Locate the cell with the specified text and output its (x, y) center coordinate. 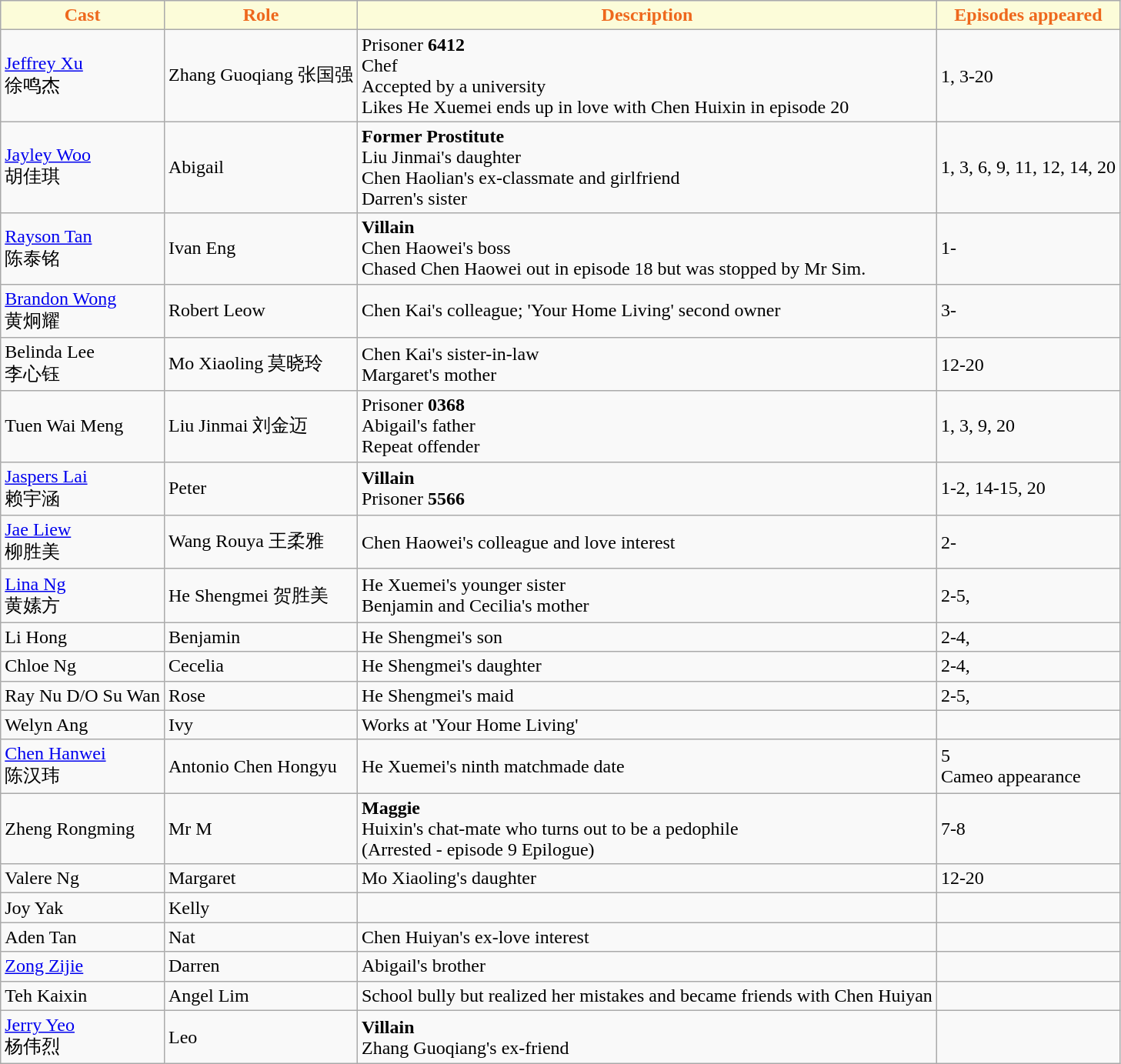
He Xuemei's younger sister Benjamin and Cecilia's mother (646, 595)
Villain Prisoner 5566 (646, 489)
Mo Xiaoling 莫晓玲 (260, 365)
Former Prostitute Liu Jinmai's daughter Chen Haolian's ex-classmate and girlfriend Darren's sister (646, 168)
Rayson Tan 陈泰铭 (83, 248)
Lina Ng 黄嫊方 (83, 595)
Maggie Huixin's chat-mate who turns out to be a pedophile (Arrested - episode 9 Epilogue) (646, 829)
1, 3, 6, 9, 11, 12, 14, 20 (1028, 168)
Margaret (260, 879)
Ivy (260, 725)
Zheng Rongming (83, 829)
Role (260, 15)
1, 3, 9, 20 (1028, 426)
3- (1028, 311)
Zong Zijie (83, 966)
Cast (83, 15)
He Shengmei's maid (646, 695)
Ray Nu D/O Su Wan (83, 695)
Jerry Yeo 杨伟烈 (83, 1037)
Prisoner 6412 Chef Accepted by a university Likes He Xuemei ends up in love with Chen Huixin in episode 20 (646, 75)
Prisoner 0368 Abigail's father Repeat offender (646, 426)
Jayley Woo 胡佳琪 (83, 168)
Peter (260, 489)
Jeffrey Xu 徐鸣杰 (83, 75)
Villain Chen Haowei's boss Chased Chen Haowei out in episode 18 but was stopped by Mr Sim. (646, 248)
1-2, 14-15, 20 (1028, 489)
5 Cameo appearance (1028, 766)
Teh Kaixin (83, 996)
1- (1028, 248)
Liu Jinmai 刘金迈 (260, 426)
Li Hong (83, 637)
Jaspers Lai 赖宇涵 (83, 489)
Wang Rouya 王柔雅 (260, 542)
Mo Xiaoling's daughter (646, 879)
Works at 'Your Home Living' (646, 725)
Ivan Eng (260, 248)
Cecelia (260, 666)
1, 3-20 (1028, 75)
Chloe Ng (83, 666)
Abigail (260, 168)
He Shengmei 贺胜美 (260, 595)
Belinda Lee 李心钰 (83, 365)
Kelly (260, 908)
Jae Liew 柳胜美 (83, 542)
Chen Kai's colleague; 'Your Home Living' second owner (646, 311)
School bully but realized her mistakes and became friends with Chen Huiyan (646, 996)
Chen Huiyan's ex-love interest (646, 937)
7-8 (1028, 829)
Abigail's brother (646, 966)
He Shengmei's son (646, 637)
Villain Zhang Guoqiang's ex-friend (646, 1037)
Episodes appeared (1028, 15)
Mr M (260, 829)
Robert Leow (260, 311)
Chen Kai's sister-in-law Margaret's mother (646, 365)
Darren (260, 966)
Description (646, 15)
Joy Yak (83, 908)
Tuen Wai Meng (83, 426)
He Xuemei's ninth matchmade date (646, 766)
2- (1028, 542)
Nat (260, 937)
Antonio Chen Hongyu (260, 766)
Chen Hanwei 陈汉玮 (83, 766)
Angel Lim (260, 996)
Valere Ng (83, 879)
Brandon Wong 黄炯耀 (83, 311)
Zhang Guoqiang 张国强 (260, 75)
Aden Tan (83, 937)
Welyn Ang (83, 725)
He Shengmei's daughter (646, 666)
Benjamin (260, 637)
Leo (260, 1037)
Rose (260, 695)
Chen Haowei's colleague and love interest (646, 542)
